Output the (X, Y) coordinate of the center of the cell containing the given text.  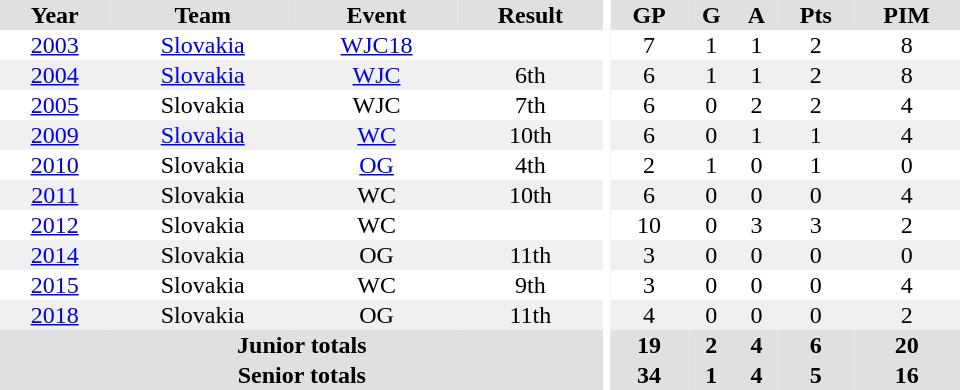
10 (649, 225)
GP (649, 15)
9th (530, 285)
Junior totals (302, 345)
5 (816, 375)
Year (54, 15)
34 (649, 375)
G (712, 15)
2005 (54, 105)
WJC18 (376, 45)
7th (530, 105)
Result (530, 15)
Event (376, 15)
Pts (816, 15)
2011 (54, 195)
20 (906, 345)
Team (202, 15)
PIM (906, 15)
2004 (54, 75)
19 (649, 345)
2012 (54, 225)
2009 (54, 135)
A (757, 15)
2018 (54, 315)
Senior totals (302, 375)
2010 (54, 165)
16 (906, 375)
2003 (54, 45)
2015 (54, 285)
7 (649, 45)
6th (530, 75)
2014 (54, 255)
4th (530, 165)
